Capture the cell that displays the provided text and extract its [X, Y] central coordinate. 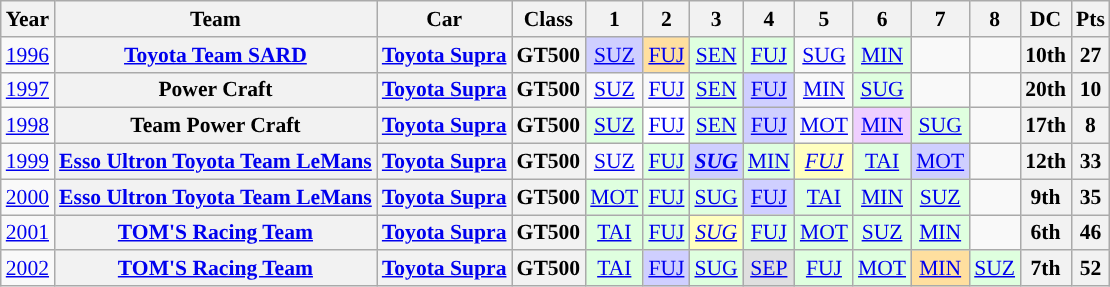
33 [1090, 162]
5 [824, 19]
7 [940, 19]
52 [1090, 269]
4 [769, 19]
Class [549, 19]
2001 [28, 233]
3 [716, 19]
35 [1090, 197]
1999 [28, 162]
DC [1046, 19]
9th [1046, 197]
2 [666, 19]
Year [28, 19]
10th [1046, 55]
46 [1090, 233]
10 [1090, 90]
Team Power Craft [216, 126]
Pts [1090, 19]
2000 [28, 197]
SEP [769, 269]
6 [882, 19]
6th [1046, 233]
2002 [28, 269]
17th [1046, 126]
Toyota Team SARD [216, 55]
Car [444, 19]
Power Craft [216, 90]
7th [1046, 269]
12th [1046, 162]
1997 [28, 90]
Team [216, 19]
1998 [28, 126]
1 [614, 19]
20th [1046, 90]
27 [1090, 55]
1996 [28, 55]
